Search for the cell housing the specified text and yield its (x, y) center coordinate. 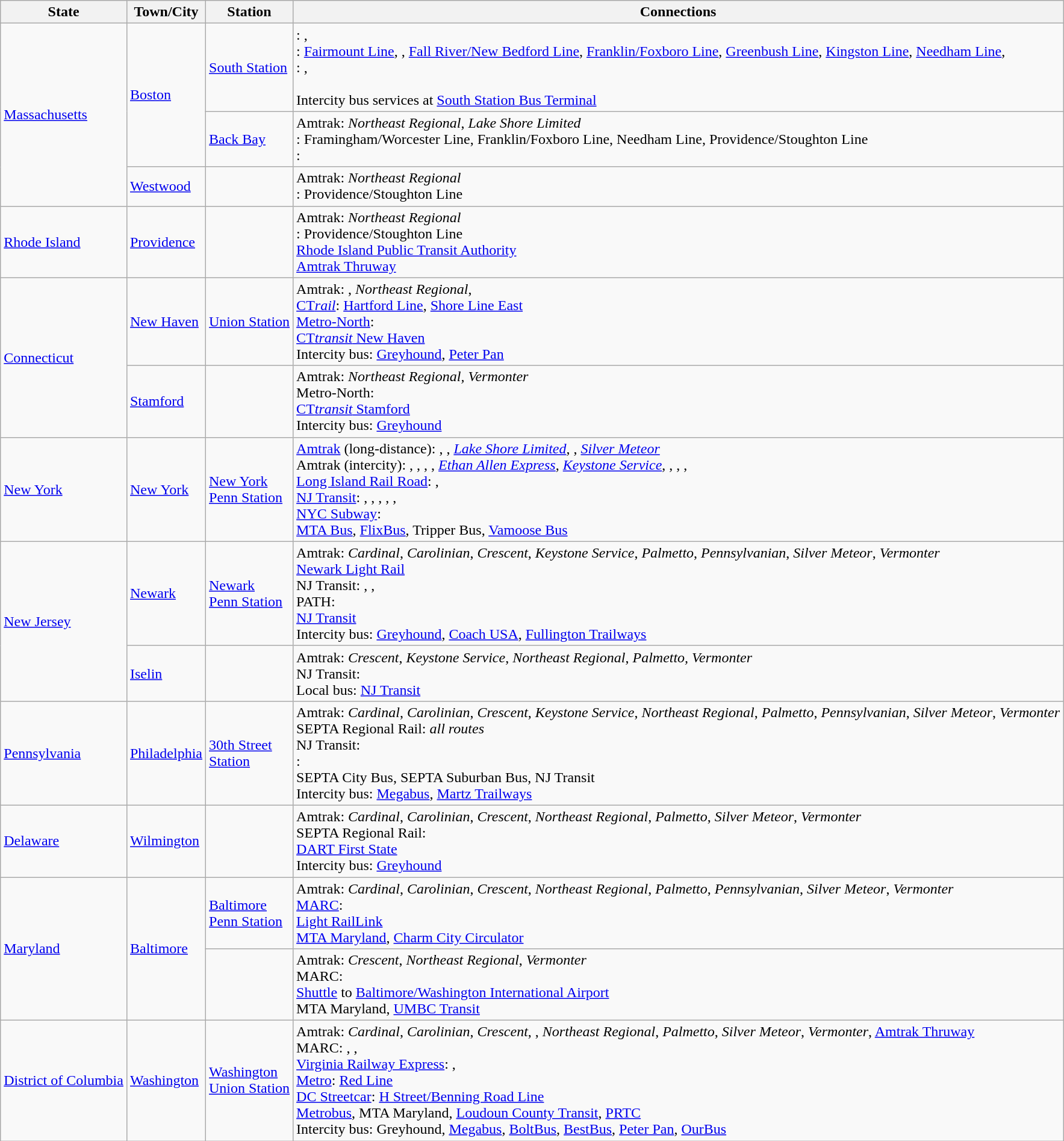
Stamford (166, 401)
WashingtonUnion Station (249, 1081)
Philadelphia (166, 753)
NewarkPenn Station (249, 594)
New Jersey (64, 621)
Rhode Island (64, 242)
Union Station (249, 322)
State (64, 12)
Amtrak: Northeast Regional, Lake Shore Limited: Framingham/Worcester Line, Franklin/Foxboro Line, Needham Line, Providence/Stoughton Line: (678, 139)
District of Columbia (64, 1081)
Maryland (64, 948)
Amtrak: Northeast Regional: Providence/Stoughton Line (678, 187)
Providence (166, 242)
Iselin (166, 673)
30th StreetStation (249, 753)
Town/City (166, 12)
Amtrak: Crescent, Keystone Service, Northeast Regional, Palmetto, Vermonter NJ Transit: Local bus: NJ Transit (678, 673)
Amtrak: , Northeast Regional, CTrail: Hartford Line, Shore Line East Metro-North: CTtransit New Haven Intercity bus: Greyhound, Peter Pan (678, 322)
Back Bay (249, 139)
BaltimorePenn Station (249, 913)
Delaware (64, 841)
Boston (166, 95)
Pennsylvania (64, 753)
Station (249, 12)
Wilmington (166, 841)
New Haven (166, 322)
Connections (678, 12)
Connecticut (64, 358)
Baltimore (166, 948)
Westwood (166, 187)
Washington (166, 1081)
Massachusetts (64, 114)
Amtrak: Crescent, Northeast Regional, Vermonter MARC: Shuttle to Baltimore/Washington International Airport MTA Maryland, UMBC Transit (678, 985)
New YorkPenn Station (249, 489)
Amtrak: Northeast Regional: Providence/Stoughton Line Rhode Island Public Transit Authority Amtrak Thruway (678, 242)
Amtrak: Northeast Regional, Vermonter Metro-North: CTtransit Stamford Intercity bus: Greyhound (678, 401)
Newark (166, 594)
South Station (249, 67)
